From the cell containing the given text, extract its center point as (x, y) coordinate. 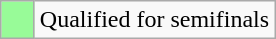
Qualified for semifinals (154, 20)
